Provide the (X, Y) coordinate of the cell's center where the given text is located.  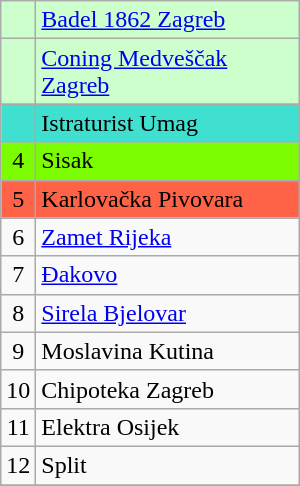
Sirela Bjelovar (168, 313)
8 (18, 313)
Istraturist Umag (168, 123)
11 (18, 427)
6 (18, 237)
Sisak (168, 161)
9 (18, 351)
7 (18, 275)
12 (18, 465)
5 (18, 199)
Badel 1862 Zagreb (168, 20)
Coning Medveščak Zagreb (168, 72)
Karlovačka Pivovara (168, 199)
Elektra Osijek (168, 427)
10 (18, 389)
Moslavina Kutina (168, 351)
Zamet Rijeka (168, 237)
Split (168, 465)
4 (18, 161)
Đakovo (168, 275)
Chipoteka Zagreb (168, 389)
